Provide the [x, y] coordinate of the cell's center where the given text is located.  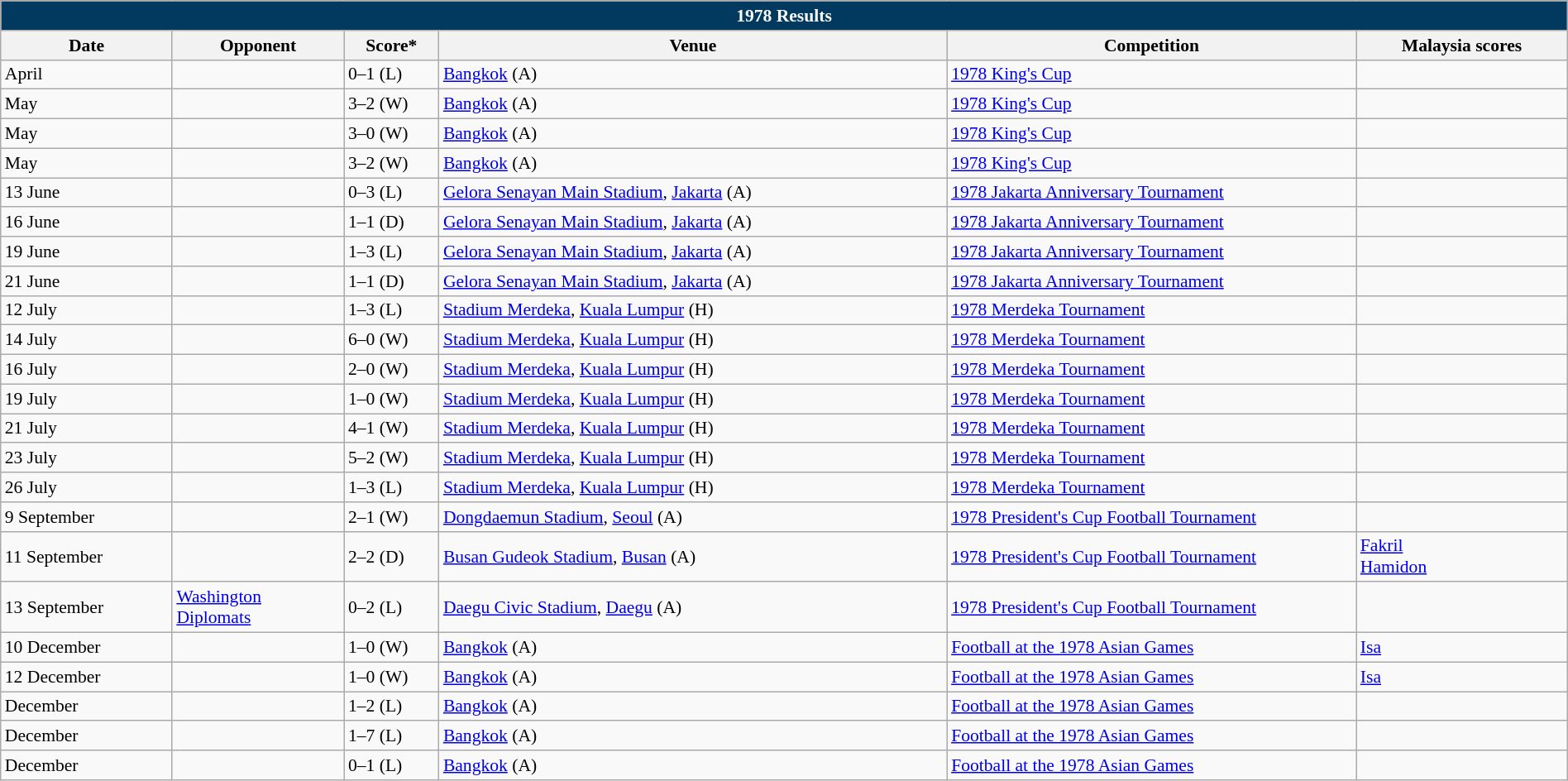
Competition [1151, 46]
0–2 (L) [392, 607]
13 June [87, 193]
13 September [87, 607]
April [87, 74]
1–2 (L) [392, 707]
23 July [87, 458]
12 July [87, 310]
Fakril Hamidon [1462, 556]
19 June [87, 252]
Daegu Civic Stadium, Daegu (A) [693, 607]
Dongdaemun Stadium, Seoul (A) [693, 517]
4–1 (W) [392, 429]
16 June [87, 223]
1–7 (L) [392, 736]
1978 Results [784, 16]
2–1 (W) [392, 517]
Venue [693, 46]
14 July [87, 340]
Date [87, 46]
6–0 (W) [392, 340]
21 July [87, 429]
2–2 (D) [392, 556]
2–0 (W) [392, 370]
5–2 (W) [392, 458]
Washington Diplomats [258, 607]
19 July [87, 399]
26 July [87, 487]
12 December [87, 677]
Opponent [258, 46]
21 June [87, 281]
16 July [87, 370]
Score* [392, 46]
9 September [87, 517]
10 December [87, 648]
Malaysia scores [1462, 46]
0–3 (L) [392, 193]
11 September [87, 556]
3–0 (W) [392, 134]
Busan Gudeok Stadium, Busan (A) [693, 556]
